Detect which cell encompasses the target text, then output its (X, Y) center coordinate. 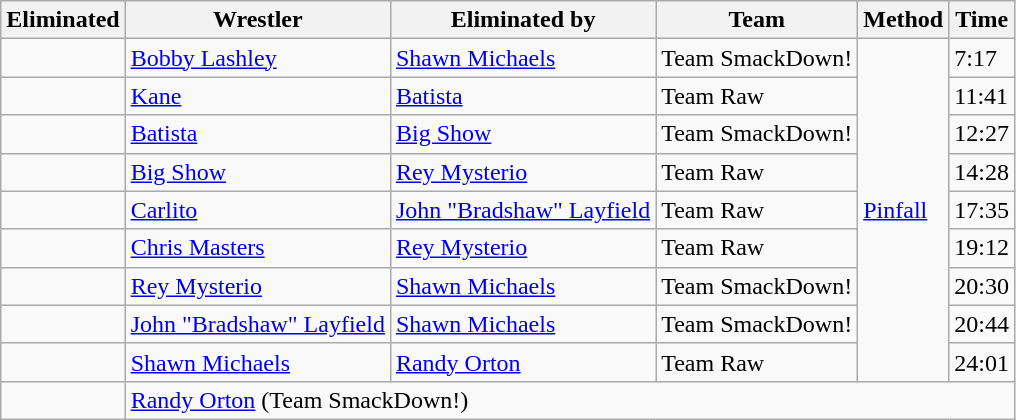
Kane (258, 96)
14:28 (982, 172)
12:27 (982, 134)
11:41 (982, 96)
Wrestler (258, 20)
Randy Orton (Team SmackDown!) (570, 400)
19:12 (982, 248)
Randy Orton (522, 362)
Method (904, 20)
Time (982, 20)
Eliminated (63, 20)
7:17 (982, 58)
Chris Masters (258, 248)
Eliminated by (522, 20)
17:35 (982, 210)
24:01 (982, 362)
Carlito (258, 210)
20:44 (982, 324)
Bobby Lashley (258, 58)
20:30 (982, 286)
Pinfall (904, 210)
Team (757, 20)
